Determine the [X, Y] coordinate at the center of the cell enclosing the given text.  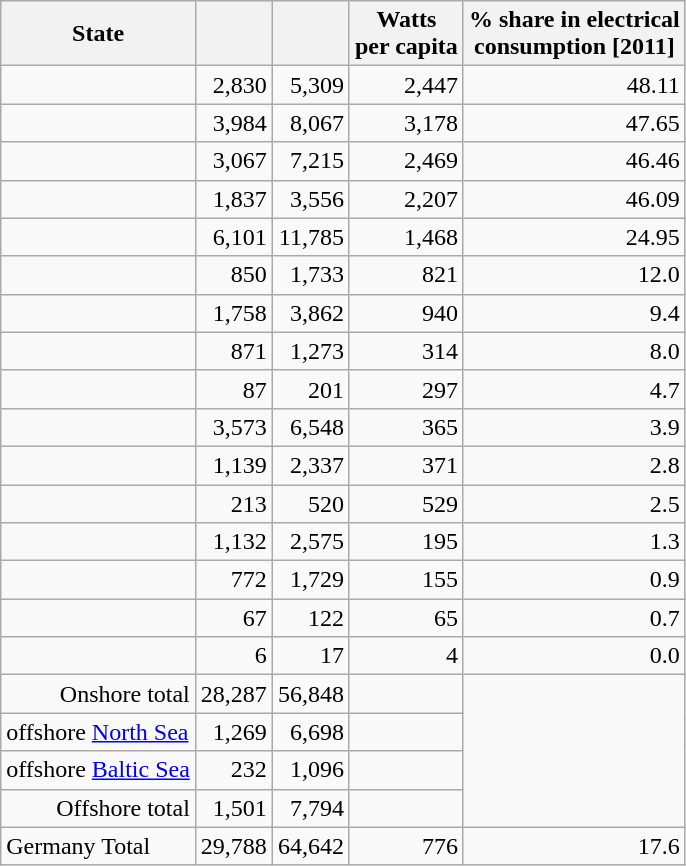
4.7 [574, 389]
2,830 [234, 85]
% share in electrical consumption [2011] [574, 34]
28,287 [234, 694]
155 [406, 580]
3,573 [234, 427]
1,269 [234, 732]
3,556 [310, 199]
1,132 [234, 542]
4 [406, 656]
529 [406, 503]
24.95 [574, 237]
6,548 [310, 427]
17.6 [574, 846]
64,642 [310, 846]
1,733 [310, 275]
0.9 [574, 580]
213 [234, 503]
46.09 [574, 199]
297 [406, 389]
Germany Total [98, 846]
65 [406, 618]
87 [234, 389]
Onshore total [98, 694]
201 [310, 389]
3.9 [574, 427]
314 [406, 351]
371 [406, 465]
17 [310, 656]
9.4 [574, 313]
520 [310, 503]
0.0 [574, 656]
1,273 [310, 351]
offshore North Sea [98, 732]
67 [234, 618]
0.7 [574, 618]
2,337 [310, 465]
29,788 [234, 846]
State [98, 34]
1.3 [574, 542]
Offshore total [98, 808]
6,101 [234, 237]
232 [234, 770]
1,096 [310, 770]
1,139 [234, 465]
1,468 [406, 237]
122 [310, 618]
772 [234, 580]
1,837 [234, 199]
776 [406, 846]
12.0 [574, 275]
7,794 [310, 808]
365 [406, 427]
56,848 [310, 694]
Watts per capita [406, 34]
2,207 [406, 199]
3,984 [234, 123]
7,215 [310, 161]
850 [234, 275]
2,575 [310, 542]
8.0 [574, 351]
6,698 [310, 732]
2,447 [406, 85]
821 [406, 275]
871 [234, 351]
940 [406, 313]
1,758 [234, 313]
2.8 [574, 465]
3,862 [310, 313]
5,309 [310, 85]
48.11 [574, 85]
47.65 [574, 123]
3,067 [234, 161]
46.46 [574, 161]
1,729 [310, 580]
3,178 [406, 123]
8,067 [310, 123]
6 [234, 656]
1,501 [234, 808]
2,469 [406, 161]
2.5 [574, 503]
offshore Baltic Sea [98, 770]
11,785 [310, 237]
195 [406, 542]
